Provide the (x, y) coordinate of the cell's center where the given text is located.  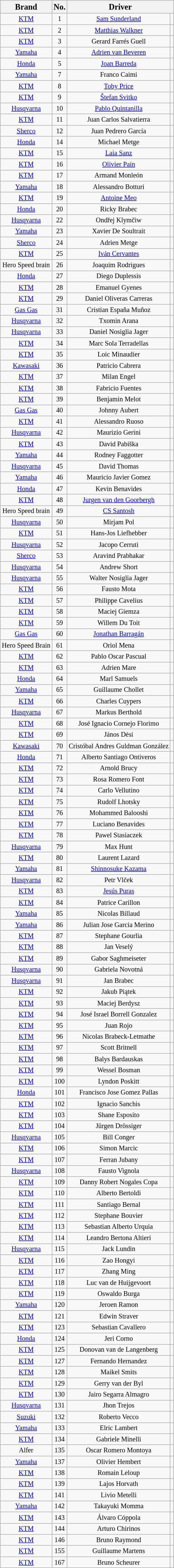
Stephane Bouvier (119, 1215)
3 (60, 41)
Ricky Brabec (119, 209)
Xavier De Soultrait (119, 231)
12 (60, 131)
Olivier Hembert (119, 1462)
110 (60, 1193)
102 (60, 1104)
93 (60, 1003)
Gabor Saghmeiseter (119, 958)
15 (60, 153)
Johnny Aubert (119, 410)
117 (60, 1272)
Bill Conger (119, 1137)
Ondřej Klymčiw (119, 220)
Jan Veselý (119, 947)
123 (60, 1327)
116 (60, 1260)
11 (60, 120)
Franco Caimi (119, 75)
David Thomas (119, 466)
51 (60, 533)
Mauricio Javier Gomez (119, 477)
112 (60, 1215)
34 (60, 343)
Jürgen Drössiger (119, 1126)
83 (60, 891)
113 (60, 1227)
134 (60, 1439)
Fabricio Fuentes (119, 388)
Ignacio Sanchis (119, 1104)
69 (60, 735)
8 (60, 86)
99 (60, 1070)
142 (60, 1506)
Mirjam Pol (119, 522)
Adrien Mare (119, 668)
85 (60, 913)
5 (60, 64)
104 (60, 1126)
130 (60, 1395)
14 (60, 142)
44 (60, 455)
74 (60, 790)
Jesús Puras (119, 891)
Jairo Segarra Almagro (119, 1395)
Oriol Mena (119, 645)
41 (60, 422)
94 (60, 1014)
128 (60, 1372)
90 (60, 970)
Livio Metelli (119, 1495)
Cristian España Muñoz (119, 310)
Marc Sola Terradellas (119, 343)
36 (60, 366)
84 (60, 902)
146 (60, 1540)
98 (60, 1059)
18 (60, 187)
CS Santosh (119, 511)
87 (60, 936)
Laurent Lazard (119, 858)
Adrien Metge (119, 243)
Daniel Nosiglia Jager (119, 332)
Jan Brabec (119, 981)
Juan Carlos Salvatierra (119, 120)
Rudolf Lhotsky (119, 802)
Nicolas Billaud (119, 913)
Emanuel Gyenes (119, 287)
Jakub Piątek (119, 992)
Gabriela Novotná (119, 970)
155 (60, 1551)
Jacopo Cerruti (119, 545)
Joaquim Rodrigues (119, 265)
Pablo Oscar Pascual (119, 656)
Matthias Walkner (119, 30)
108 (60, 1171)
9 (60, 97)
Lajos Horvath (119, 1484)
50 (60, 522)
Laia Sanz (119, 153)
47 (60, 489)
46 (60, 477)
61 (60, 645)
119 (60, 1294)
135 (60, 1450)
Walter Nosiglia Jager (119, 578)
Shane Esposito (119, 1115)
Balys Bardauskas (119, 1059)
Alessandro Ruoso (119, 422)
Jurgen van den Goorbergh (119, 500)
Bruno Scheurer (119, 1562)
7 (60, 75)
Rodney Faggotter (119, 455)
72 (60, 768)
32 (60, 321)
26 (60, 265)
Brand (26, 7)
Fernando Hernandez (119, 1361)
38 (60, 388)
58 (60, 612)
Olivier Pain (119, 164)
Jeri Corno (119, 1338)
Patricio Cabrera (119, 366)
Petr Vlček (119, 880)
José Ignacio Cornejo Florimo (119, 723)
Guillaume Chollet (119, 690)
63 (60, 668)
79 (60, 847)
Hans-Jos Liefhebber (119, 533)
95 (60, 1025)
37 (60, 377)
Oswaldo Burga (119, 1294)
65 (60, 690)
Kevin Benavides (119, 489)
Maciej Berdysz (119, 1003)
Benjamin Melot (119, 399)
Daniel Oliveras Carreras (119, 298)
111 (60, 1204)
Zao Hongyi (119, 1260)
Joan Barreda (119, 64)
114 (60, 1238)
27 (60, 276)
Iván Cervantes (119, 254)
Luc van de Huijgevoort (119, 1283)
66 (60, 701)
Lyndon Poskitt (119, 1081)
49 (60, 511)
96 (60, 1037)
125 (60, 1350)
1 (60, 19)
Scott Britnell (119, 1048)
16 (60, 164)
82 (60, 880)
62 (60, 656)
Marl Samuels (119, 679)
Elric Lambert (119, 1428)
Pablo Quintanilla (119, 108)
60 (60, 634)
Nicolas Brabeck-Letmathe (119, 1037)
91 (60, 981)
Oscar Romero Montoya (119, 1450)
52 (60, 545)
Philippe Cavelius (119, 600)
103 (60, 1115)
101 (60, 1093)
80 (60, 858)
Bruno Raymond (119, 1540)
24 (60, 243)
59 (60, 623)
Mohammed Balooshi (119, 813)
Loic Minaudier (119, 355)
Fausto Vignola (119, 1171)
48 (60, 500)
120 (60, 1305)
23 (60, 231)
131 (60, 1406)
56 (60, 589)
Maikel Smits (119, 1372)
Gerry van der Byl (119, 1383)
Donovan van de Langenberg (119, 1350)
143 (60, 1517)
Jeroen Ramon (119, 1305)
129 (60, 1383)
107 (60, 1160)
55 (60, 578)
Guillaume Martens (119, 1551)
127 (60, 1361)
4 (60, 52)
Max Hunt (119, 847)
97 (60, 1048)
167 (60, 1562)
Santiago Bernal (119, 1204)
89 (60, 958)
José Israel Borrell Gonzalez (119, 1014)
Simon Marcic (119, 1148)
Driver (120, 7)
Antoine Meo (119, 198)
133 (60, 1428)
10 (60, 108)
Toby Price (119, 86)
43 (60, 444)
81 (60, 869)
David Pabíška (119, 444)
Adrien van Beveren (119, 52)
Arnold Brucy (119, 768)
88 (60, 947)
Jack Lundin (119, 1249)
Edwin Straver (119, 1316)
Romain Leloup (119, 1473)
67 (60, 712)
Leandro Bertona Altieri (119, 1238)
Andrew Short (119, 567)
Zhang Ming (119, 1272)
Takayuki Momma (119, 1506)
45 (60, 466)
144 (60, 1529)
Ferran Jubany (119, 1160)
Gabriele Minelli (119, 1439)
92 (60, 992)
137 (60, 1462)
Jonathan Barragán (119, 634)
22 (60, 220)
Suzuki (26, 1417)
31 (60, 310)
40 (60, 410)
73 (60, 780)
17 (60, 175)
25 (60, 254)
35 (60, 355)
Juan Pedrero García (119, 131)
75 (60, 802)
No. (60, 7)
Arturo Chirinos (119, 1529)
Alfer (26, 1450)
70 (60, 746)
Hero Speed Brain (26, 645)
Txomin Arana (119, 321)
42 (60, 433)
Charles Cuypers (119, 701)
Armand Monleón (119, 175)
Álvaro Cóppola (119, 1517)
Sebastian Alberto Urquia (119, 1227)
Štefan Svitko (119, 97)
Juan Rojo (119, 1025)
Patrice Carillon (119, 902)
Maurizio Gerini (119, 433)
53 (60, 556)
54 (60, 567)
Roberto Vecco (119, 1417)
Diego Duplessis (119, 276)
Aravind Prabhakar (119, 556)
Shinnosuke Kazama (119, 869)
86 (60, 925)
Carlo Vellutino (119, 790)
138 (60, 1473)
Markus Berthold (119, 712)
Stephane Gourlia (119, 936)
Danny Robert Nogales Copa (119, 1182)
Fausto Mota (119, 589)
28 (60, 287)
19 (60, 198)
39 (60, 399)
68 (60, 723)
Jhon Trejos (119, 1406)
141 (60, 1495)
2 (60, 30)
Willem Du Toit (119, 623)
Sebastian Cavallero (119, 1327)
106 (60, 1148)
Maciej Giemza (119, 612)
Sam Sunderland (119, 19)
77 (60, 824)
64 (60, 679)
Julian Jose Garcia Merino (119, 925)
132 (60, 1417)
Alessandro Botturi (119, 187)
124 (60, 1338)
Michael Metge (119, 142)
57 (60, 600)
Pawel Stasiaczek (119, 835)
Alberto Bertoldi (119, 1193)
Alberto Santiago Ontiveros (119, 757)
121 (60, 1316)
Milan Engel (119, 377)
115 (60, 1249)
Rosa Romero Font (119, 780)
100 (60, 1081)
Gerard Farrés Guell (119, 41)
Francisco Jose Gomez Pallas (119, 1093)
118 (60, 1283)
105 (60, 1137)
76 (60, 813)
29 (60, 298)
20 (60, 209)
Luciano Benavides (119, 824)
Cristóbal Andres Guldman González (119, 746)
71 (60, 757)
33 (60, 332)
Wessel Bosman (119, 1070)
109 (60, 1182)
János Dési (119, 735)
78 (60, 835)
139 (60, 1484)
